Identify which cell holds the provided text, then report its (x, y) central coordinate. 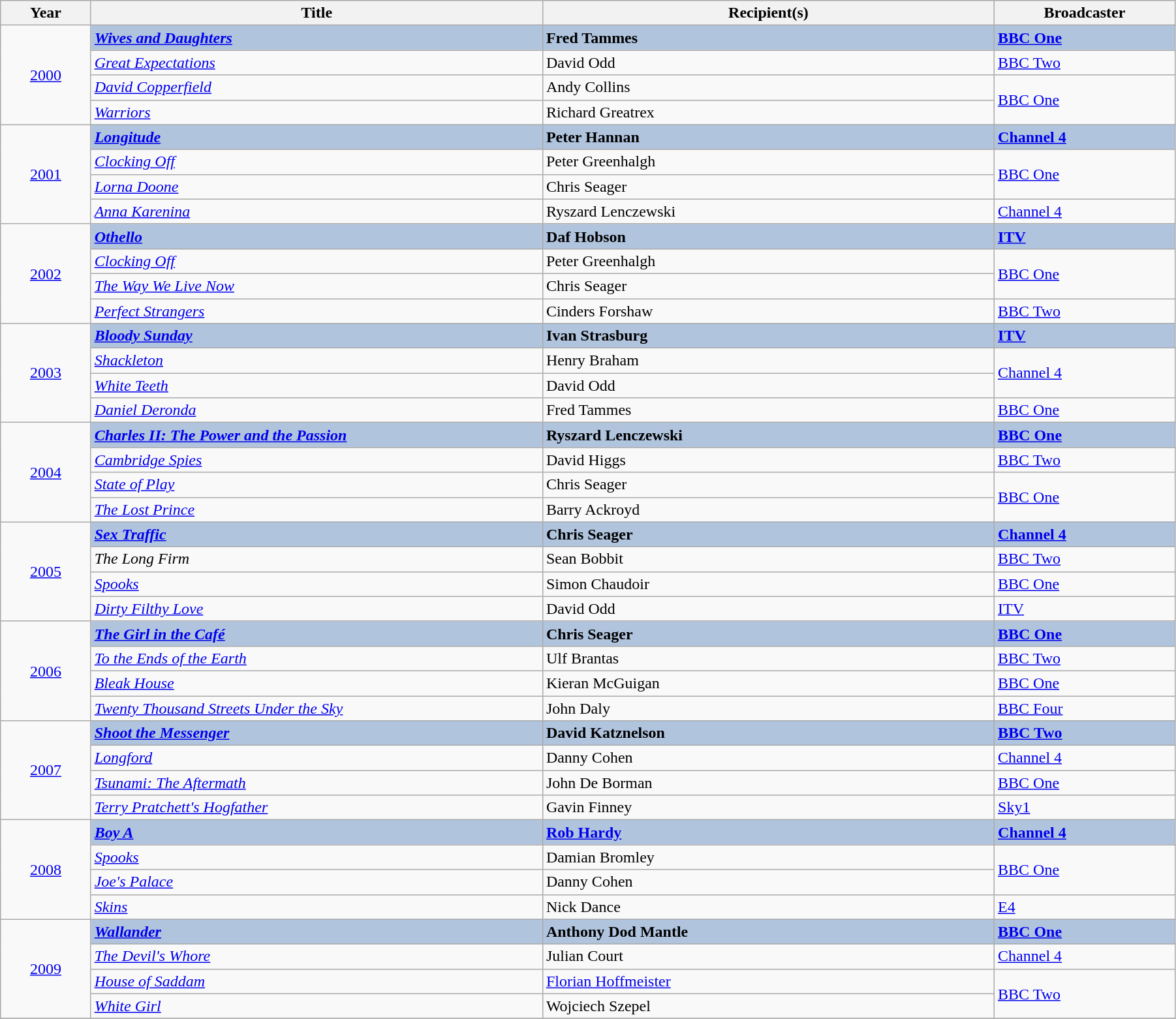
2006 (46, 671)
Nick Dance (768, 907)
Cinders Forshaw (768, 311)
David Copperfield (317, 87)
Bleak House (317, 683)
David Katznelson (768, 733)
Perfect Strangers (317, 311)
Ulf Brantas (768, 658)
Lorna Doone (317, 187)
Anthony Dod Mantle (768, 932)
Damian Bromley (768, 857)
John De Borman (768, 783)
White Girl (317, 1006)
Dirty Filthy Love (317, 609)
Shoot the Messenger (317, 733)
Charles II: The Power and the Passion (317, 435)
The Way We Live Now (317, 286)
Daf Hobson (768, 236)
The Girl in the Café (317, 633)
Terry Pratchett's Hogfather (317, 808)
Wojciech Szepel (768, 1006)
Tsunami: The Aftermath (317, 783)
Peter Hannan (768, 137)
Ivan Strasburg (768, 336)
Daniel Deronda (317, 410)
Simon Chaudoir (768, 584)
Cambridge Spies (317, 460)
The Devil's Whore (317, 956)
2000 (46, 75)
Andy Collins (768, 87)
Julian Court (768, 956)
Sky1 (1085, 808)
Bloody Sunday (317, 336)
Henry Braham (768, 361)
2001 (46, 174)
Rob Hardy (768, 832)
To the Ends of the Earth (317, 658)
Joe's Palace (317, 882)
Broadcaster (1085, 13)
2004 (46, 472)
Sean Bobbit (768, 559)
Sex Traffic (317, 534)
The Lost Prince (317, 509)
Great Expectations (317, 63)
Warriors (317, 112)
David Higgs (768, 460)
Recipient(s) (768, 13)
House of Saddam (317, 981)
Kieran McGuigan (768, 683)
Longford (317, 758)
Title (317, 13)
Twenty Thousand Streets Under the Sky (317, 708)
2007 (46, 770)
2009 (46, 969)
Wallander (317, 932)
Richard Greatrex (768, 112)
The Long Firm (317, 559)
E4 (1085, 907)
BBC Four (1085, 708)
John Daly (768, 708)
Boy A (317, 832)
Wives and Daughters (317, 38)
Year (46, 13)
2005 (46, 571)
Anna Karenina (317, 211)
White Teeth (317, 386)
Barry Ackroyd (768, 509)
State of Play (317, 485)
Othello (317, 236)
Florian Hoffmeister (768, 981)
Skins (317, 907)
2003 (46, 373)
Longitude (317, 137)
Gavin Finney (768, 808)
2002 (46, 273)
Shackleton (317, 361)
2008 (46, 870)
